Locate the cell with the specified text and output its (X, Y) center coordinate. 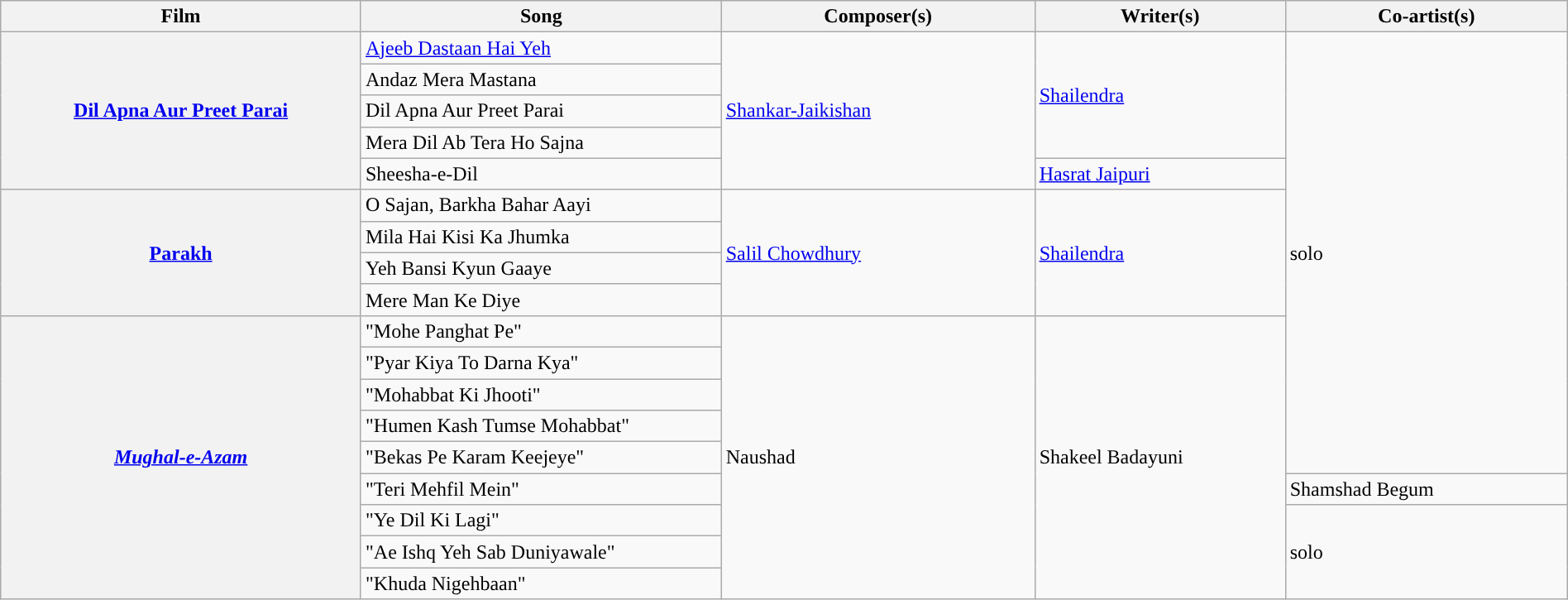
Writer(s) (1159, 17)
Film (181, 17)
Composer(s) (878, 17)
Mughal-e-Azam (181, 457)
Hasrat Jaipuri (1159, 174)
Shakeel Badayuni (1159, 457)
O Sajan, Barkha Bahar Aayi (541, 205)
Shamshad Begum (1426, 489)
Parakh (181, 252)
"Khuda Nigehbaan" (541, 583)
Song (541, 17)
Mere Man Ke Diye (541, 300)
"Teri Mehfil Mein" (541, 489)
"Mohe Panghat Pe" (541, 331)
"Ae Ishq Yeh Sab Duniyawale" (541, 552)
Co-artist(s) (1426, 17)
Yeh Bansi Kyun Gaaye (541, 268)
Andaz Mera Mastana (541, 79)
Mila Hai Kisi Ka Jhumka (541, 237)
Ajeeb Dastaan Hai Yeh (541, 48)
Sheesha-e-Dil (541, 174)
"Mohabbat Ki Jhooti" (541, 395)
Salil Chowdhury (878, 252)
"Bekas Pe Karam Keejeye" (541, 458)
"Humen Kash Tumse Mohabbat" (541, 426)
Naushad (878, 457)
Shankar-Jaikishan (878, 111)
"Ye Dil Ki Lagi" (541, 521)
"Pyar Kiya To Darna Kya" (541, 362)
Mera Dil Ab Tera Ho Sajna (541, 142)
